Locate the cell with the specified text and output its (x, y) center coordinate. 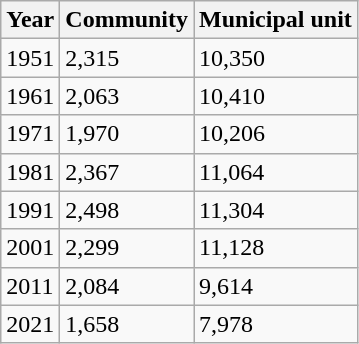
11,064 (276, 172)
2,367 (127, 172)
1981 (30, 172)
10,350 (276, 58)
2,315 (127, 58)
1961 (30, 96)
2011 (30, 286)
7,978 (276, 324)
Municipal unit (276, 20)
2,084 (127, 286)
2,063 (127, 96)
1,970 (127, 134)
1951 (30, 58)
Community (127, 20)
1971 (30, 134)
10,410 (276, 96)
2001 (30, 248)
10,206 (276, 134)
2,498 (127, 210)
2,299 (127, 248)
11,304 (276, 210)
1991 (30, 210)
2021 (30, 324)
Year (30, 20)
9,614 (276, 286)
11,128 (276, 248)
1,658 (127, 324)
